Pinpoint the cell where the given text exists, returning its (X, Y) midpoint coordinate. 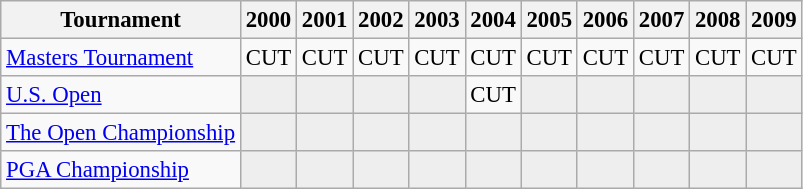
U.S. Open (121, 95)
2005 (549, 20)
2008 (718, 20)
PGA Championship (121, 170)
2002 (381, 20)
The Open Championship (121, 133)
Masters Tournament (121, 58)
2006 (605, 20)
2007 (661, 20)
2000 (268, 20)
2009 (774, 20)
2004 (493, 20)
Tournament (121, 20)
2003 (437, 20)
2001 (325, 20)
